Pinpoint the cell where the given text exists, returning its (X, Y) midpoint coordinate. 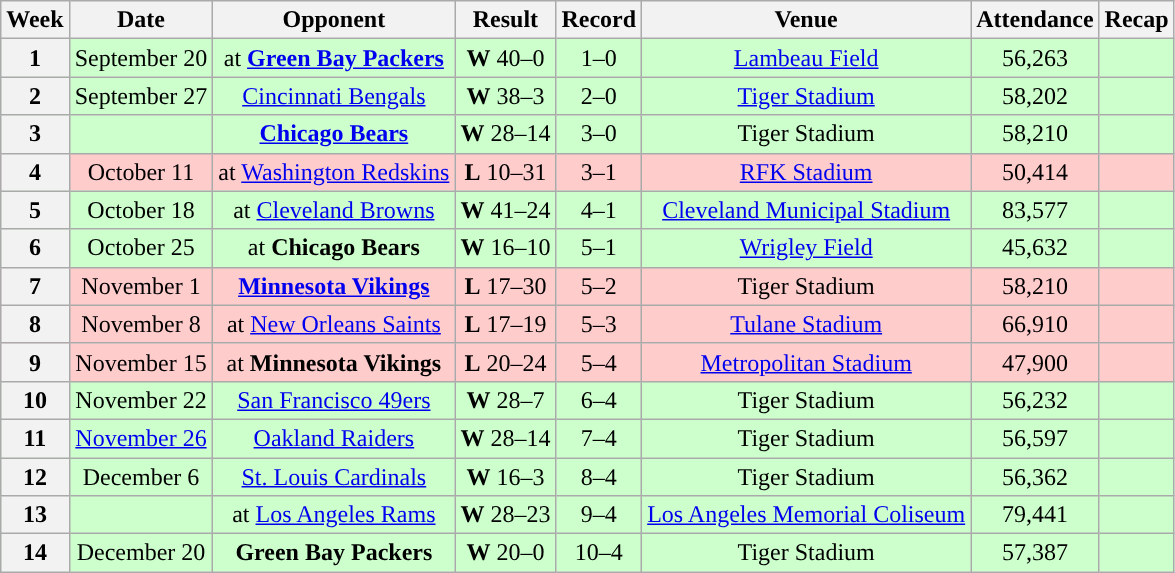
57,387 (1035, 553)
L 20–24 (506, 362)
Opponent (334, 20)
1 (35, 58)
Week (35, 20)
San Francisco 49ers (334, 400)
45,632 (1035, 248)
3–0 (599, 134)
W 20–0 (506, 553)
10 (35, 400)
at Minnesota Vikings (334, 362)
Record (599, 20)
13 (35, 515)
6–4 (599, 400)
56,362 (1035, 477)
Result (506, 20)
at New Orleans Saints (334, 324)
50,414 (1035, 172)
December 6 (141, 477)
83,577 (1035, 210)
November 1 (141, 286)
3 (35, 134)
8 (35, 324)
November 22 (141, 400)
at Cleveland Browns (334, 210)
W 28–23 (506, 515)
Los Angeles Memorial Coliseum (806, 515)
4 (35, 172)
St. Louis Cardinals (334, 477)
L 17–30 (506, 286)
September 20 (141, 58)
Chicago Bears (334, 134)
2–0 (599, 96)
October 25 (141, 248)
at Green Bay Packers (334, 58)
11 (35, 438)
W 16–10 (506, 248)
6 (35, 248)
Recap (1136, 20)
W 41–24 (506, 210)
Metropolitan Stadium (806, 362)
Tulane Stadium (806, 324)
Cleveland Municipal Stadium (806, 210)
Minnesota Vikings (334, 286)
7–4 (599, 438)
Attendance (1035, 20)
Oakland Raiders (334, 438)
L 17–19 (506, 324)
1–0 (599, 58)
9 (35, 362)
3–1 (599, 172)
Cincinnati Bengals (334, 96)
Lambeau Field (806, 58)
12 (35, 477)
8–4 (599, 477)
47,900 (1035, 362)
58,202 (1035, 96)
L 10–31 (506, 172)
Green Bay Packers (334, 553)
66,910 (1035, 324)
December 20 (141, 553)
at Los Angeles Rams (334, 515)
October 18 (141, 210)
4–1 (599, 210)
5 (35, 210)
RFK Stadium (806, 172)
November 15 (141, 362)
November 8 (141, 324)
56,232 (1035, 400)
2 (35, 96)
W 38–3 (506, 96)
W 16–3 (506, 477)
November 26 (141, 438)
5–1 (599, 248)
14 (35, 553)
Date (141, 20)
10–4 (599, 553)
W 28–7 (506, 400)
56,597 (1035, 438)
October 11 (141, 172)
7 (35, 286)
79,441 (1035, 515)
September 27 (141, 96)
5–3 (599, 324)
Wrigley Field (806, 248)
at Washington Redskins (334, 172)
5–4 (599, 362)
56,263 (1035, 58)
5–2 (599, 286)
at Chicago Bears (334, 248)
Venue (806, 20)
9–4 (599, 515)
W 40–0 (506, 58)
